For the text-containing cell, return its midpoint in [X, Y] coordinate format. 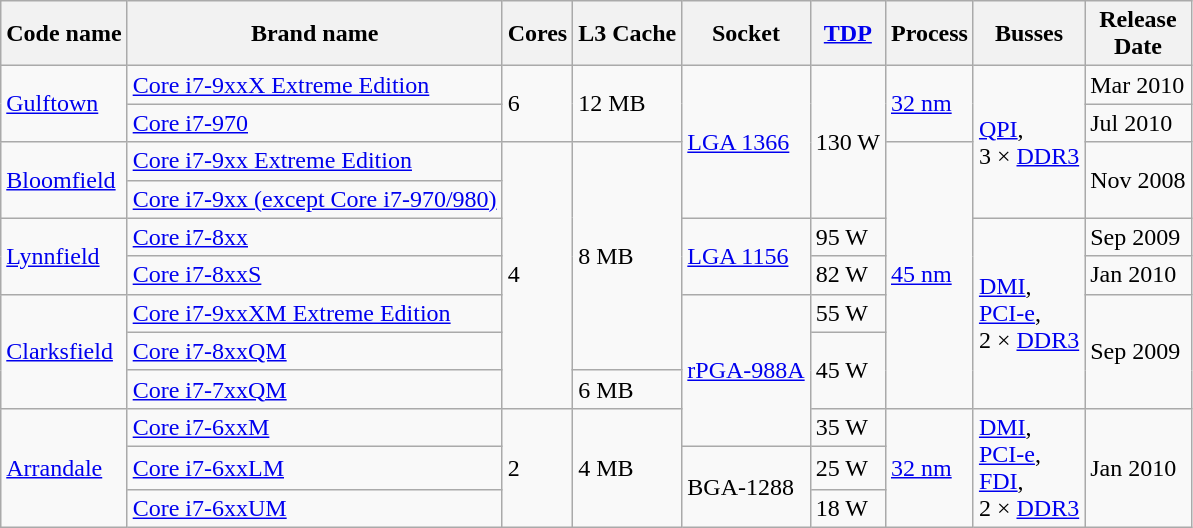
DMI,PCI-e, FDI, 2 × DDR3 [1028, 468]
Core i7-9xx (except Core i7-970/980) [314, 199]
Core i7-9xxXM Extreme Edition [314, 313]
ReleaseDate [1138, 34]
25 W [848, 468]
6 [538, 104]
55 W [848, 313]
2 [538, 468]
Mar 2010 [1138, 85]
Process [929, 34]
Core i7-6xxUM [314, 508]
6 MB [628, 389]
45 nm [929, 275]
35 W [848, 427]
18 W [848, 508]
Cores [538, 34]
BGA-1288 [746, 486]
Core i7-970 [314, 123]
130 W [848, 142]
12 MB [628, 104]
4 MB [628, 468]
Core i7-6xxM [314, 427]
95 W [848, 237]
Socket [746, 34]
Clarksfield [64, 351]
Core i7-9xx Extreme Edition [314, 161]
Gulftown [64, 104]
Code name [64, 34]
45 W [848, 370]
Lynnfield [64, 256]
QPI, 3 × DDR3 [1028, 142]
Busses [1028, 34]
LGA 1156 [746, 256]
rPGA-988A [746, 370]
TDP [848, 34]
Nov 2008 [1138, 180]
L3 Cache [628, 34]
LGA 1366 [746, 142]
Core i7-9xxX Extreme Edition [314, 85]
Core i7-7xxQM [314, 389]
Core i7-6xxLM [314, 468]
4 [538, 275]
DMI,PCI-e, 2 × DDR3 [1028, 313]
82 W [848, 275]
8 MB [628, 256]
Core i7-8xx [314, 237]
Core i7-8xxS [314, 275]
Arrandale [64, 468]
Core i7-8xxQM [314, 351]
Bloomfield [64, 180]
Jul 2010 [1138, 123]
Brand name [314, 34]
